Capture the cell that displays the provided text and extract its [x, y] central coordinate. 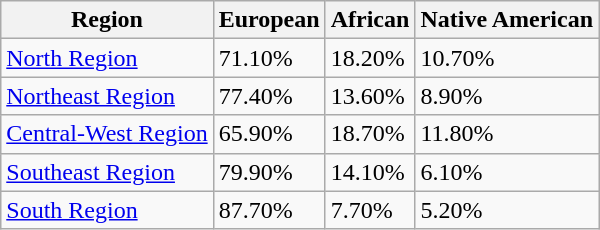
African [370, 20]
7.70% [370, 210]
European [269, 20]
18.20% [370, 58]
Region [107, 20]
Northeast Region [107, 96]
Southeast Region [107, 172]
South Region [107, 210]
11.80% [507, 134]
18.70% [370, 134]
65.90% [269, 134]
10.70% [507, 58]
14.10% [370, 172]
77.40% [269, 96]
5.20% [507, 210]
71.10% [269, 58]
6.10% [507, 172]
8.90% [507, 96]
87.70% [269, 210]
13.60% [370, 96]
79.90% [269, 172]
North Region [107, 58]
Native American [507, 20]
Central-West Region [107, 134]
